Provide the [x, y] coordinate of the cell's center where the given text is located.  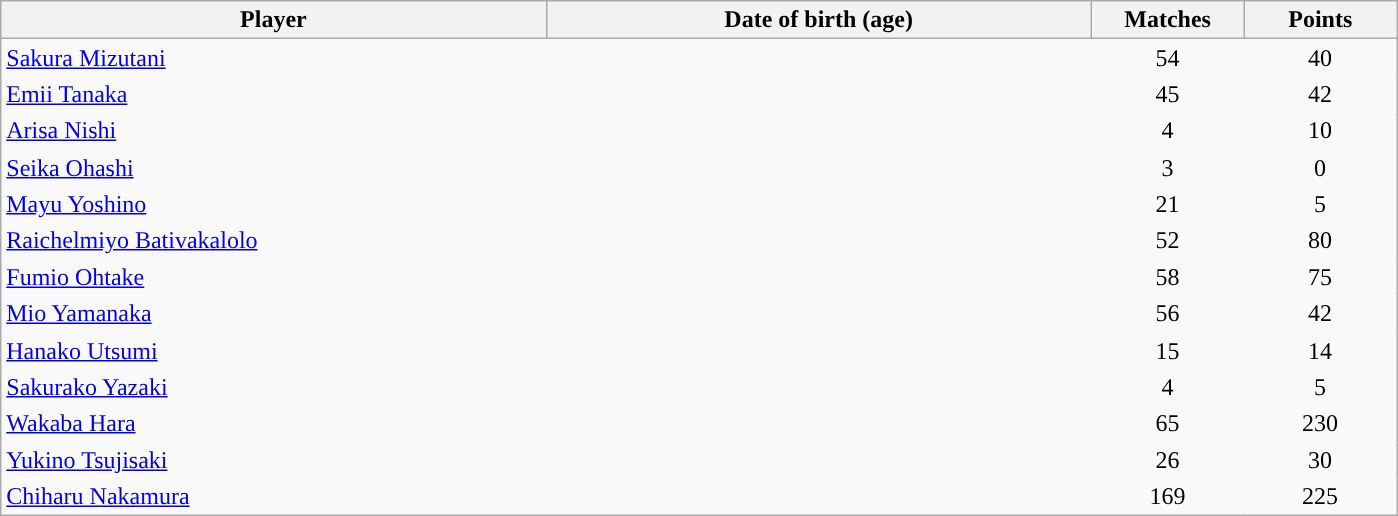
3 [1168, 168]
Wakaba Hara [274, 424]
Emii Tanaka [274, 94]
75 [1320, 278]
80 [1320, 240]
Hanako Utsumi [274, 350]
Chiharu Nakamura [274, 496]
169 [1168, 496]
58 [1168, 278]
Sakura Mizutani [274, 58]
45 [1168, 94]
230 [1320, 424]
10 [1320, 132]
Player [274, 20]
65 [1168, 424]
Mio Yamanaka [274, 314]
225 [1320, 496]
Raichelmiyo Bativakalolo [274, 240]
0 [1320, 168]
26 [1168, 460]
Matches [1168, 20]
Yukino Tsujisaki [274, 460]
52 [1168, 240]
Date of birth (age) [818, 20]
Arisa Nishi [274, 132]
56 [1168, 314]
15 [1168, 350]
40 [1320, 58]
Points [1320, 20]
14 [1320, 350]
Mayu Yoshino [274, 204]
Seika Ohashi [274, 168]
Fumio Ohtake [274, 278]
30 [1320, 460]
54 [1168, 58]
21 [1168, 204]
Sakurako Yazaki [274, 388]
